Pinpoint the cell where the given text exists, returning its [X, Y] midpoint coordinate. 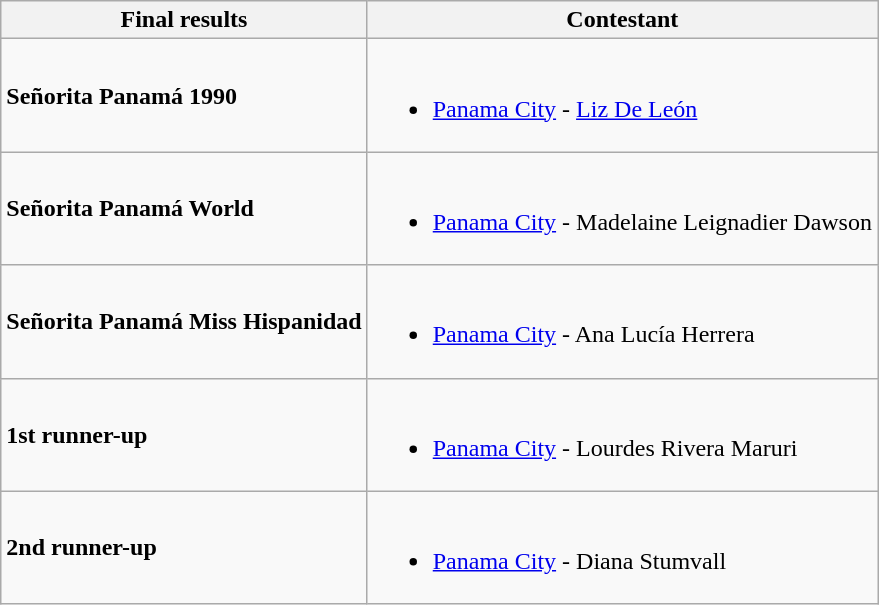
Panama City - Diana Stumvall [622, 548]
1st runner-up [184, 434]
Señorita Panamá Miss Hispanidad [184, 322]
Final results [184, 20]
Panama City - Liz De León [622, 96]
Señorita Panamá World [184, 208]
Señorita Panamá 1990 [184, 96]
Panama City - Madelaine Leignadier Dawson [622, 208]
Panama City - Lourdes Rivera Maruri [622, 434]
Contestant [622, 20]
2nd runner-up [184, 548]
Panama City - Ana Lucía Herrera [622, 322]
